Capture the cell that displays the provided text and extract its (X, Y) central coordinate. 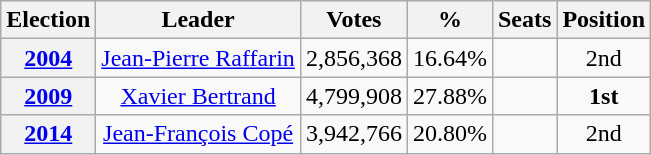
Votes (354, 20)
20.80% (450, 134)
Seats (524, 20)
4,799,908 (354, 96)
2004 (48, 58)
2009 (48, 96)
Election (48, 20)
Position (604, 20)
2014 (48, 134)
3,942,766 (354, 134)
27.88% (450, 96)
16.64% (450, 58)
% (450, 20)
Xavier Bertrand (198, 96)
Jean-Pierre Raffarin (198, 58)
1st (604, 96)
Leader (198, 20)
Jean-François Copé (198, 134)
2,856,368 (354, 58)
